Return [X, Y] of the center of cell containing provided text 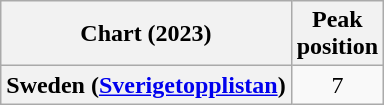
Chart (2023) [146, 34]
Sweden (Sverigetopplistan) [146, 85]
Peakposition [337, 34]
7 [337, 85]
